Determine the [x, y] coordinate at the center of the cell enclosing the given text.  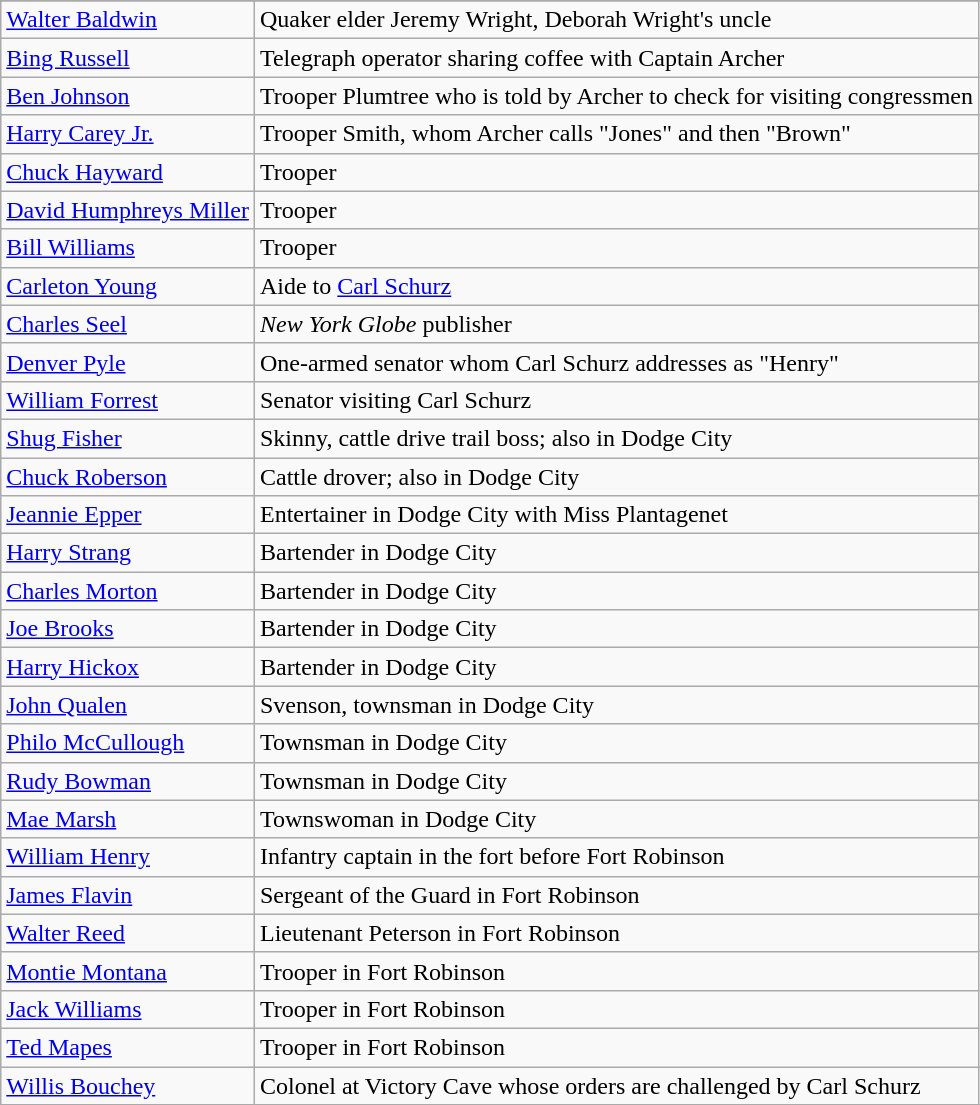
Ben Johnson [128, 96]
Chuck Hayward [128, 172]
Philo McCullough [128, 743]
Aide to Carl Schurz [616, 286]
One-armed senator whom Carl Schurz addresses as "Henry" [616, 362]
Chuck Roberson [128, 477]
Carleton Young [128, 286]
Sergeant of the Guard in Fort Robinson [616, 895]
Trooper Smith, whom Archer calls "Jones" and then "Brown" [616, 134]
Infantry captain in the fort before Fort Robinson [616, 857]
Harry Strang [128, 553]
Townswoman in Dodge City [616, 819]
Charles Morton [128, 591]
Jack Williams [128, 1009]
Svenson, townsman in Dodge City [616, 705]
William Forrest [128, 400]
John Qualen [128, 705]
Trooper Plumtree who is told by Archer to check for visiting congressmen [616, 96]
Joe Brooks [128, 629]
Willis Bouchey [128, 1085]
Skinny, cattle drive trail boss; also in Dodge City [616, 438]
William Henry [128, 857]
Jeannie Epper [128, 515]
Mae Marsh [128, 819]
New York Globe publisher [616, 324]
Walter Reed [128, 933]
Shug Fisher [128, 438]
Bill Williams [128, 248]
Colonel at Victory Cave whose orders are challenged by Carl Schurz [616, 1085]
Senator visiting Carl Schurz [616, 400]
Quaker elder Jeremy Wright, Deborah Wright's uncle [616, 20]
James Flavin [128, 895]
Lieutenant Peterson in Fort Robinson [616, 933]
Charles Seel [128, 324]
Bing Russell [128, 58]
Cattle drover; also in Dodge City [616, 477]
David Humphreys Miller [128, 210]
Denver Pyle [128, 362]
Harry Carey Jr. [128, 134]
Rudy Bowman [128, 781]
Harry Hickox [128, 667]
Entertainer in Dodge City with Miss Plantagenet [616, 515]
Telegraph operator sharing coffee with Captain Archer [616, 58]
Walter Baldwin [128, 20]
Montie Montana [128, 971]
Ted Mapes [128, 1047]
